Determine the [x, y] coordinate at the center of the cell enclosing the given text.  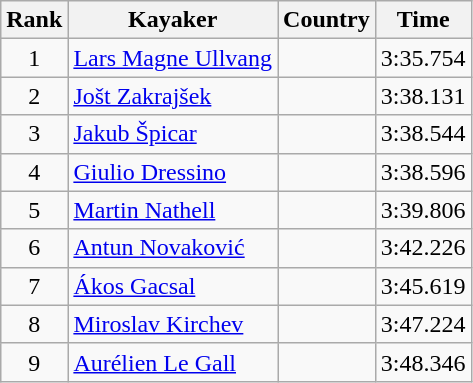
3:47.224 [423, 324]
3:39.806 [423, 210]
Country [327, 20]
8 [34, 324]
5 [34, 210]
3:48.346 [423, 362]
6 [34, 248]
Kayaker [173, 20]
Lars Magne Ullvang [173, 58]
Antun Novaković [173, 248]
Martin Nathell [173, 210]
Miroslav Kirchev [173, 324]
3:35.754 [423, 58]
9 [34, 362]
2 [34, 96]
3:42.226 [423, 248]
Rank [34, 20]
7 [34, 286]
3:38.544 [423, 134]
3:38.131 [423, 96]
Jošt Zakrajšek [173, 96]
Time [423, 20]
3:38.596 [423, 172]
Aurélien Le Gall [173, 362]
4 [34, 172]
3:45.619 [423, 286]
1 [34, 58]
3 [34, 134]
Giulio Dressino [173, 172]
Ákos Gacsal [173, 286]
Jakub Špicar [173, 134]
